Search for the cell housing the specified text and yield its (X, Y) center coordinate. 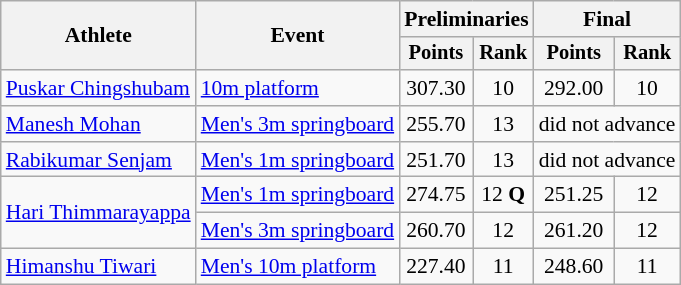
Hari Thimmarayappa (98, 212)
261.20 (574, 231)
Manesh Mohan (98, 124)
274.75 (436, 195)
307.30 (436, 88)
Puskar Chingshubam (98, 88)
Event (298, 36)
Men's 10m platform (298, 267)
292.00 (574, 88)
248.60 (574, 267)
227.40 (436, 267)
Rabikumar Senjam (98, 160)
Himanshu Tiwari (98, 267)
12 Q (504, 195)
260.70 (436, 231)
Preliminaries (466, 19)
251.25 (574, 195)
10m platform (298, 88)
251.70 (436, 160)
Athlete (98, 36)
255.70 (436, 124)
Final (608, 19)
